Determine the (X, Y) coordinate at the center of the cell enclosing the given text.  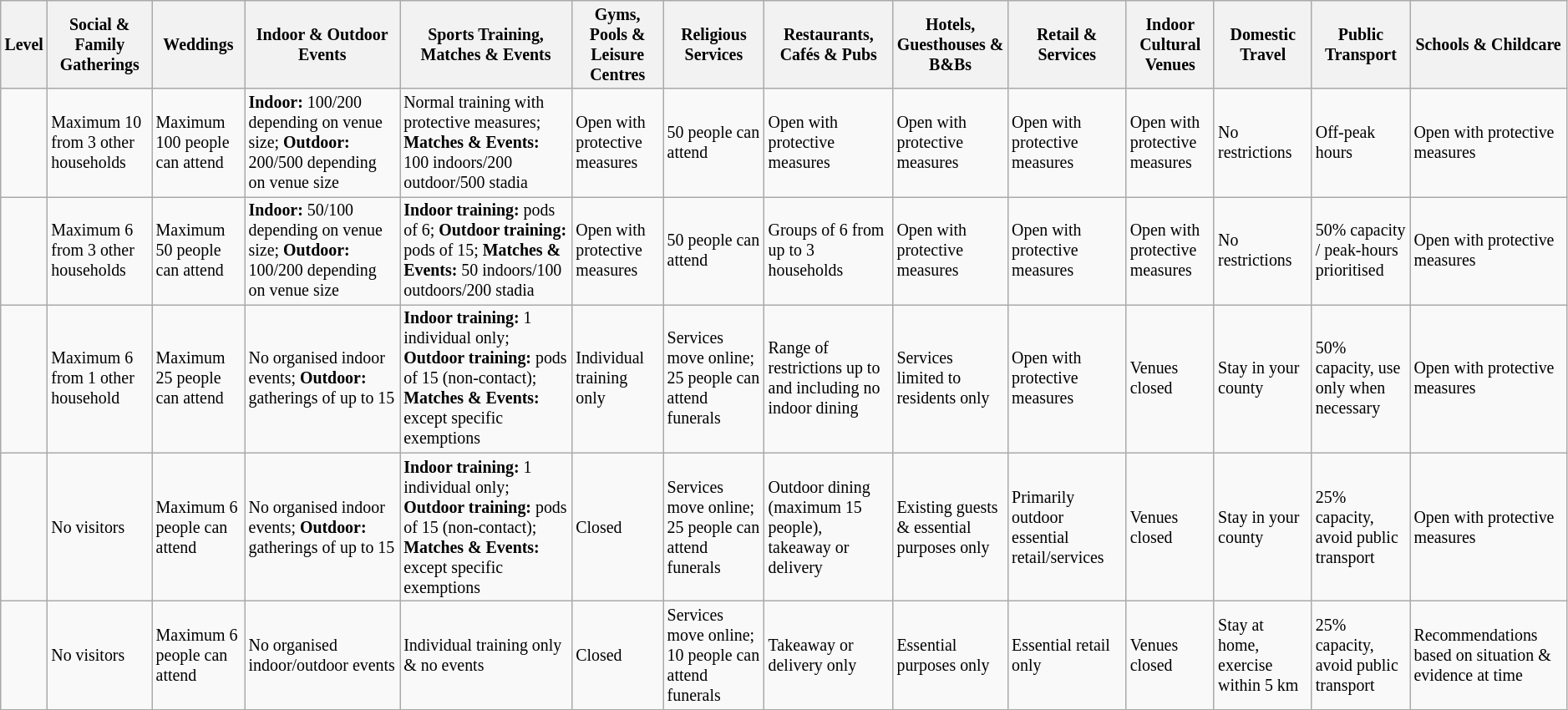
Individual training only & no events (486, 655)
Schools & Childcare (1489, 45)
Religious Services (713, 45)
Indoor: 50/100 depending on venue size; Outdoor: 100/200 depending on venue size (322, 251)
Maximum 100 people can attend (199, 142)
Normal training with protective measures; Matches & Events: 100 indoors/200 outdoor/500 stadia (486, 142)
Restaurants, Cafés & Pubs (829, 45)
Indoor: 100/200 depending on venue size; Outdoor: 200/500 depending on venue size (322, 142)
Domestic Travel (1263, 45)
Weddings (199, 45)
Indoor & Outdoor Events (322, 45)
Maximum 25 people can attend (199, 379)
Maximum 6 from 3 other households (100, 251)
Public Transport (1361, 45)
Services limited to residents only (951, 379)
Retail & Services (1067, 45)
Gyms, Pools & Leisure Centres (618, 45)
Primarily outdoor essential retail/services (1067, 528)
Essential purposes only (951, 655)
50% capacity / peak-hours prioritised (1361, 251)
Hotels, Guesthouses & B&Bs (951, 45)
Indoor Cultural Venues (1170, 45)
Stay at home, exercise within 5 km (1263, 655)
Recommendations based on situation & evidence at time (1489, 655)
No organised indoor/outdoor events (322, 655)
Services move online; 10 people can attend funerals (713, 655)
Sports Training, Matches & Events (486, 45)
Range of restrictions up to and including no indoor dining (829, 379)
Maximum 10 from 3 other households (100, 142)
Essential retail only (1067, 655)
Level (24, 45)
Takeaway or delivery only (829, 655)
50% capacity, use only when necessary (1361, 379)
Outdoor dining (maximum 15 people), takeaway or delivery (829, 528)
Existing guests & essential purposes only (951, 528)
Social & Family Gatherings (100, 45)
Groups of 6 from up to 3 households (829, 251)
Maximum 50 people can attend (199, 251)
Individual training only (618, 379)
Maximum 6 from 1 other household (100, 379)
Indoor training: pods of 6; Outdoor training: pods of 15; Matches & Events: 50 indoors/100 outdoors/200 stadia (486, 251)
Off-peak hours (1361, 142)
